Return [x, y] of the center of cell containing provided text 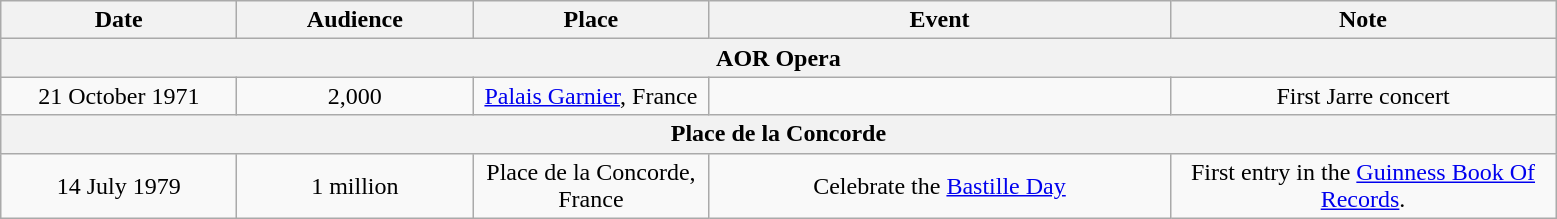
First Jarre concert [1363, 96]
14 July 1979 [119, 186]
Audience [355, 20]
Palais Garnier, France [591, 96]
First entry in the Guinness Book Of Records. [1363, 186]
Place de la Concorde, France [591, 186]
1 million [355, 186]
AOR Opera [778, 58]
Event [940, 20]
21 October 1971 [119, 96]
Date [119, 20]
2,000 [355, 96]
Note [1363, 20]
Place [591, 20]
Celebrate the Bastille Day [940, 186]
Place de la Concorde [778, 134]
